Capture the cell that displays the provided text and extract its (X, Y) central coordinate. 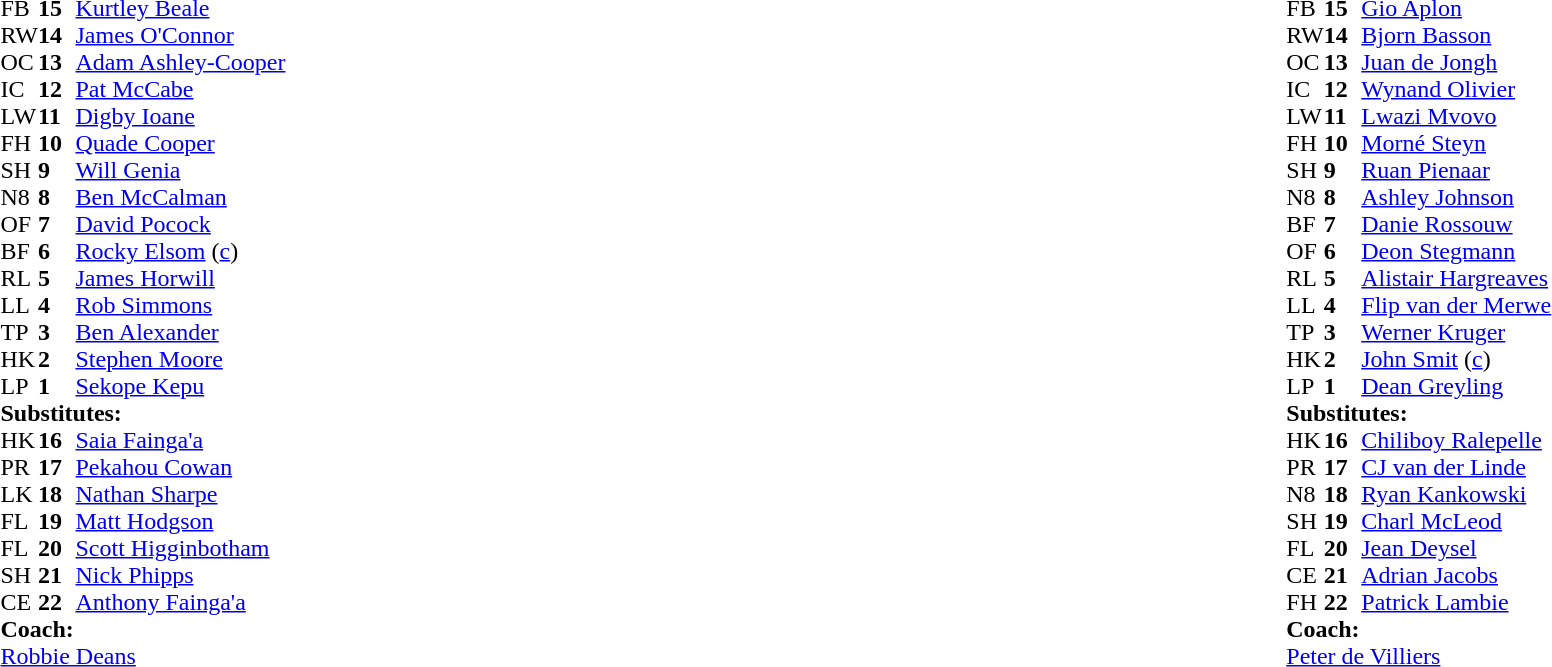
Ruan Pienaar (1456, 170)
Digby Ioane (181, 116)
James Horwill (181, 278)
Flip van der Merwe (1456, 306)
Will Genia (181, 170)
Ben Alexander (181, 332)
Scott Higginbotham (181, 548)
Patrick Lambie (1456, 602)
Charl McLeod (1456, 522)
Anthony Fainga'a (181, 602)
Werner Kruger (1456, 332)
David Pocock (181, 224)
Adam Ashley-Cooper (181, 62)
Juan de Jongh (1456, 62)
Sekope Kepu (181, 386)
Ashley Johnson (1456, 198)
James O'Connor (181, 36)
Nathan Sharpe (181, 494)
John Smit (c) (1456, 360)
Nick Phipps (181, 576)
Rob Simmons (181, 306)
Chiliboy Ralepelle (1456, 440)
LK (19, 494)
Jean Deysel (1456, 548)
Dean Greyling (1456, 386)
Rocky Elsom (c) (181, 252)
Bjorn Basson (1456, 36)
Wynand Olivier (1456, 90)
Ryan Kankowski (1456, 494)
Lwazi Mvovo (1456, 116)
Stephen Moore (181, 360)
Adrian Jacobs (1456, 576)
Danie Rossouw (1456, 224)
Ben McCalman (181, 198)
Morné Steyn (1456, 144)
Alistair Hargreaves (1456, 278)
Saia Fainga'a (181, 440)
Deon Stegmann (1456, 252)
Quade Cooper (181, 144)
Pekahou Cowan (181, 468)
Matt Hodgson (181, 522)
Pat McCabe (181, 90)
CJ van der Linde (1456, 468)
